Extract the (X, Y) coordinate from the center of the cell holding the provided text.  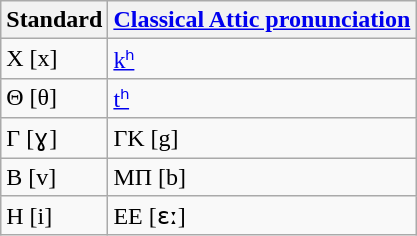
Γ [ɣ] (54, 138)
Classical Attic pronunciation (262, 20)
Η [i] (54, 216)
ΓΚ [g] (262, 138)
ΕΕ [ɛː] (262, 216)
Χ [x] (54, 59)
Β [v] (54, 177)
Θ [θ] (54, 98)
Standard (54, 20)
tʰ (262, 98)
ΜΠ [b] (262, 177)
kʰ (262, 59)
